Detect which cell encompasses the target text, then output its [X, Y] center coordinate. 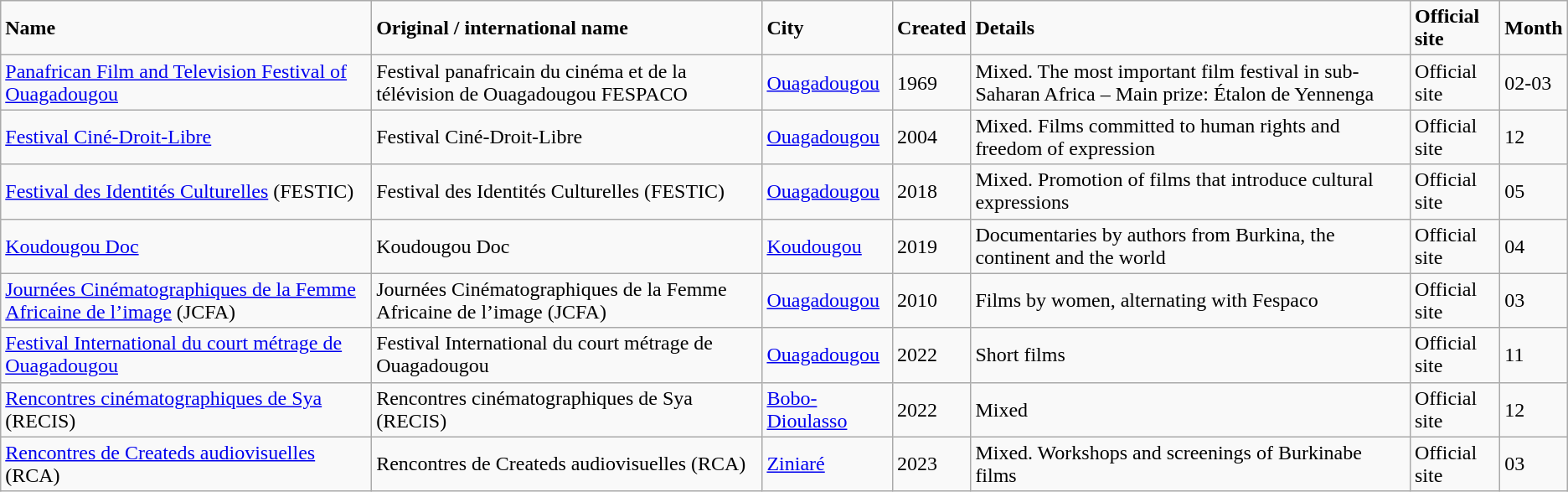
11 [1534, 355]
1969 [931, 82]
Films by women, alternating with Fespaco [1191, 300]
04 [1534, 246]
Original / international name [567, 28]
Mixed. The most important film festival in sub-Saharan Africa – Main prize: Étalon de Yennenga [1191, 82]
Month [1534, 28]
Mixed. Films committed to human rights and freedom of expression [1191, 137]
Documentaries by authors from Burkina, the continent and the world [1191, 246]
Panafrican Film and Television Festival of Ouagadougou [186, 82]
2004 [931, 137]
05 [1534, 191]
2023 [931, 464]
Created [931, 28]
Mixed. Promotion of films that introduce cultural expressions [1191, 191]
Festival panafricain du cinéma et de la télévision de Ouagadougou FESPACO [567, 82]
Details [1191, 28]
2010 [931, 300]
Short films [1191, 355]
02-03 [1534, 82]
City [828, 28]
Bobo-Dioulasso [828, 409]
2018 [931, 191]
Mixed [1191, 409]
Ziniaré [828, 464]
Koudougou [828, 246]
2019 [931, 246]
Mixed. Workshops and screenings of Burkinabe films [1191, 464]
Name [186, 28]
